Find where the given text appears and provide that cell's center as (X, Y) coordinate. 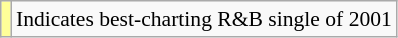
Indicates best-charting R&B single of 2001 (204, 19)
